Capture the cell that displays the provided text and extract its (X, Y) central coordinate. 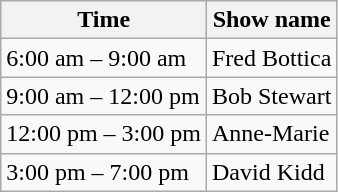
Show name (271, 20)
Anne-Marie (271, 134)
Fred Bottica (271, 58)
9:00 am – 12:00 pm (104, 96)
12:00 pm – 3:00 pm (104, 134)
Bob Stewart (271, 96)
6:00 am – 9:00 am (104, 58)
3:00 pm – 7:00 pm (104, 172)
David Kidd (271, 172)
Time (104, 20)
